Return [x, y] of the center of cell containing provided text 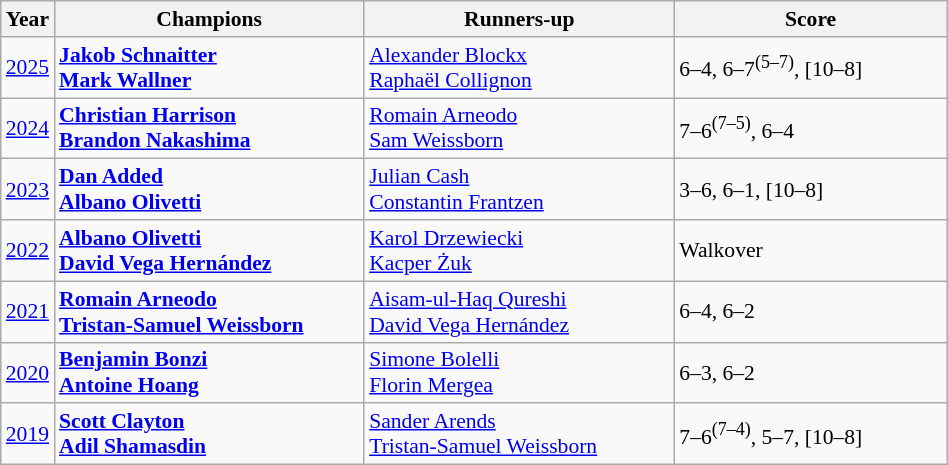
7–6(7–5), 6–4 [810, 128]
3–6, 6–1, [10–8] [810, 190]
Runners-up [519, 19]
Dan Added Albano Olivetti [209, 190]
2023 [28, 190]
Albano Olivetti David Vega Hernández [209, 250]
2021 [28, 312]
Christian Harrison Brandon Nakashima [209, 128]
2022 [28, 250]
6–4, 6–2 [810, 312]
Jakob Schnaitter Mark Wallner [209, 68]
Score [810, 19]
Sander Arends Tristan-Samuel Weissborn [519, 434]
2024 [28, 128]
6–3, 6–2 [810, 372]
Scott Clayton Adil Shamasdin [209, 434]
6–4, 6–7(5–7), [10–8] [810, 68]
Walkover [810, 250]
2020 [28, 372]
Alexander Blockx Raphaël Collignon [519, 68]
Champions [209, 19]
2025 [28, 68]
Benjamin Bonzi Antoine Hoang [209, 372]
Aisam-ul-Haq Qureshi David Vega Hernández [519, 312]
7–6(7–4), 5–7, [10–8] [810, 434]
2019 [28, 434]
Simone Bolelli Florin Mergea [519, 372]
Year [28, 19]
Romain Arneodo Sam Weissborn [519, 128]
Karol Drzewiecki Kacper Żuk [519, 250]
Julian Cash Constantin Frantzen [519, 190]
Romain Arneodo Tristan-Samuel Weissborn [209, 312]
